Output the (x, y) coordinate of the center of the cell containing the given text.  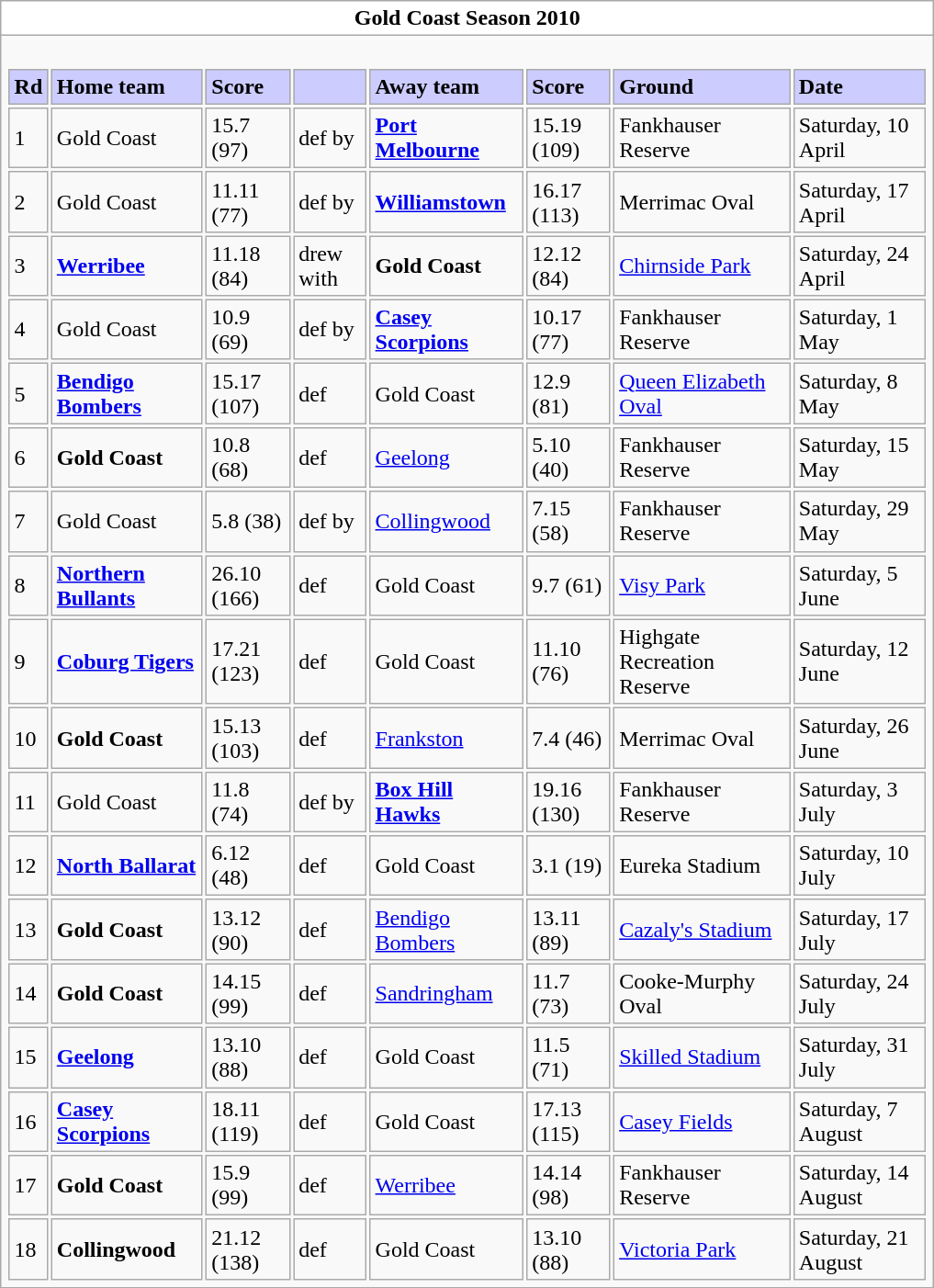
Saturday, 29 May (860, 522)
Saturday, 1 May (860, 331)
3 (28, 266)
15.17 (107) (248, 393)
Saturday, 17 July (860, 930)
18.11 (119) (248, 1121)
12.9 (81) (568, 393)
15.19 (109) (568, 138)
Rd (28, 86)
12 (28, 865)
Eureka Stadium (702, 865)
11.5 (71) (568, 1058)
9.7 (61) (568, 586)
Skilled Stadium (702, 1058)
26.10 (166) (248, 586)
12.12 (84) (568, 266)
Northern Bullants (128, 586)
15.7 (97) (248, 138)
11.18 (84) (248, 266)
14.15 (99) (248, 994)
Saturday, 12 June (860, 661)
Highgate Recreation Reserve (702, 661)
Saturday, 24 July (860, 994)
Ground (702, 86)
14 (28, 994)
13.12 (90) (248, 930)
17.21 (123) (248, 661)
Saturday, 10 July (860, 865)
Saturday, 10 April (860, 138)
11.10 (76) (568, 661)
Coburg Tigers (128, 661)
Saturday, 5 June (860, 586)
Date (860, 86)
Saturday, 31 July (860, 1058)
10.8 (68) (248, 458)
Saturday, 3 July (860, 803)
Saturday, 14 August (860, 1185)
Cazaly's Stadium (702, 930)
17 (28, 1185)
Saturday, 21 August (860, 1249)
Port Melbourne (446, 138)
Saturday, 15 May (860, 458)
Williamstown (446, 202)
13 (28, 930)
15 (28, 1058)
11.8 (74) (248, 803)
Victoria Park (702, 1249)
North Ballarat (128, 865)
Saturday, 8 May (860, 393)
16 (28, 1121)
Sandringham (446, 994)
4 (28, 331)
16.17 (113) (568, 202)
Saturday, 7 August (860, 1121)
Chirnside Park (702, 266)
5.8 (38) (248, 522)
19.16 (130) (568, 803)
7 (28, 522)
10 (28, 739)
Saturday, 17 April (860, 202)
10.17 (77) (568, 331)
Frankston (446, 739)
10.9 (69) (248, 331)
7.4 (46) (568, 739)
Gold Coast Season 2010 (467, 18)
7.15 (58) (568, 522)
3.1 (19) (568, 865)
11.11 (77) (248, 202)
1 (28, 138)
Box Hill Hawks (446, 803)
6 (28, 458)
13.11 (89) (568, 930)
Away team (446, 86)
11 (28, 803)
21.12 (138) (248, 1249)
5 (28, 393)
15.9 (99) (248, 1185)
14.14 (98) (568, 1185)
Visy Park (702, 586)
6.12 (48) (248, 865)
9 (28, 661)
drew with (330, 266)
17.13 (115) (568, 1121)
Casey Fields (702, 1121)
Home team (128, 86)
15.13 (103) (248, 739)
2 (28, 202)
Saturday, 26 June (860, 739)
11.7 (73) (568, 994)
5.10 (40) (568, 458)
Cooke-Murphy Oval (702, 994)
8 (28, 586)
Saturday, 24 April (860, 266)
Queen Elizabeth Oval (702, 393)
18 (28, 1249)
